Output the [X, Y] coordinate of the center of the cell containing the given text.  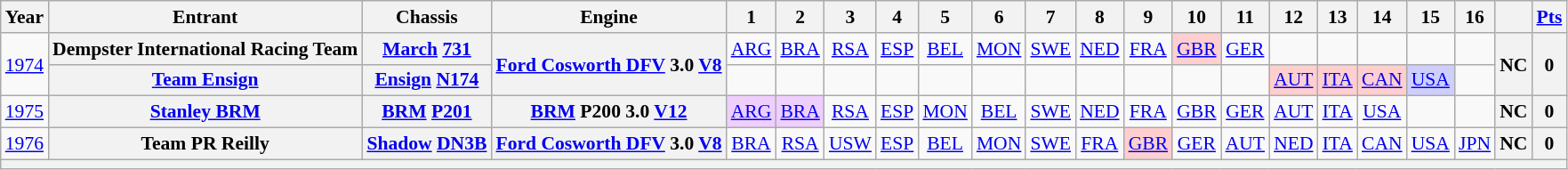
Team Ensign [205, 80]
Pts [1549, 17]
7 [1050, 17]
Team PR Reilly [205, 144]
JPN [1475, 144]
BRM P201 [427, 112]
1 [752, 17]
12 [1293, 17]
4 [897, 17]
March 731 [427, 49]
Chassis [427, 17]
6 [1000, 17]
1975 [25, 112]
8 [1099, 17]
5 [945, 17]
14 [1382, 17]
Stanley BRM [205, 112]
Dempster International Racing Team [205, 49]
USW [850, 144]
1974 [25, 64]
9 [1149, 17]
Engine [608, 17]
Ensign N174 [427, 80]
Year [25, 17]
10 [1197, 17]
2 [800, 17]
BRM P200 3.0 V12 [608, 112]
Entrant [205, 17]
16 [1475, 17]
15 [1430, 17]
Shadow DN3B [427, 144]
11 [1245, 17]
1976 [25, 144]
13 [1338, 17]
3 [850, 17]
